From the cell containing the given text, extract its center point as [X, Y] coordinate. 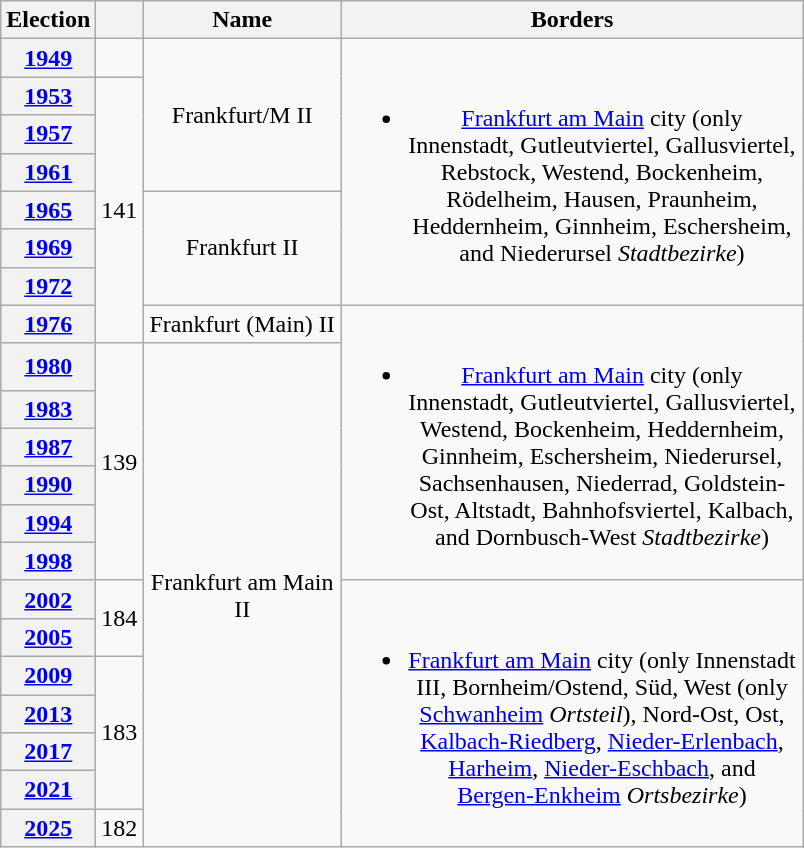
1969 [48, 248]
1961 [48, 172]
184 [120, 618]
1998 [48, 561]
1994 [48, 523]
1972 [48, 286]
1953 [48, 96]
1957 [48, 134]
2005 [48, 637]
2009 [48, 675]
Frankfurt/M II [242, 115]
183 [120, 732]
139 [120, 462]
2002 [48, 599]
1980 [48, 366]
141 [120, 210]
Frankfurt (Main) II [242, 324]
Borders [572, 20]
Election [48, 20]
2017 [48, 752]
2013 [48, 713]
2025 [48, 828]
Frankfurt am Main II [242, 594]
2021 [48, 790]
Name [242, 20]
182 [120, 828]
1987 [48, 447]
1990 [48, 485]
1949 [48, 58]
1965 [48, 210]
Frankfurt II [242, 248]
1983 [48, 409]
1976 [48, 324]
